Search for the cell housing the specified text and yield its (x, y) center coordinate. 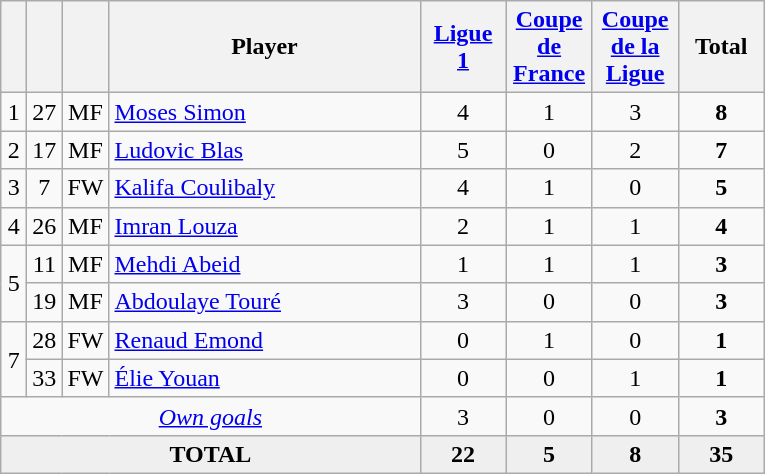
Total (721, 47)
Renaud Emond (264, 340)
Own goals (210, 416)
22 (463, 454)
26 (44, 226)
17 (44, 150)
28 (44, 340)
Moses Simon (264, 112)
35 (721, 454)
Coupe de France (549, 47)
Ligue 1 (463, 47)
Kalifa Coulibaly (264, 188)
Imran Louza (264, 226)
TOTAL (210, 454)
Élie Youan (264, 378)
Player (264, 47)
Coupe de la Ligue (635, 47)
27 (44, 112)
Abdoulaye Touré (264, 302)
Ludovic Blas (264, 150)
19 (44, 302)
11 (44, 264)
33 (44, 378)
Mehdi Abeid (264, 264)
